Output the [x, y] coordinate of the center of the cell containing the given text.  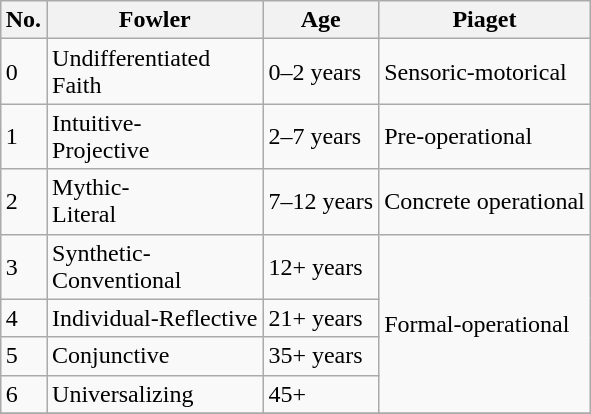
No. [23, 20]
4 [23, 318]
Formal-operational [485, 324]
21+ years [321, 318]
2–7 years [321, 136]
0 [23, 72]
5 [23, 356]
7–12 years [321, 202]
12+ years [321, 266]
Conjunctive [155, 356]
Pre-operational [485, 136]
2 [23, 202]
Mythic-Literal [155, 202]
Fowler [155, 20]
35+ years [321, 356]
Synthetic-Conventional [155, 266]
45+ [321, 394]
Piaget [485, 20]
Age [321, 20]
UndifferentiatedFaith [155, 72]
6 [23, 394]
Intuitive-Projective [155, 136]
1 [23, 136]
Concrete operational [485, 202]
3 [23, 266]
Universalizing [155, 394]
Sensoric-motorical [485, 72]
0–2 years [321, 72]
Individual-Reflective [155, 318]
